Locate the cell with the specified text and output its [X, Y] center coordinate. 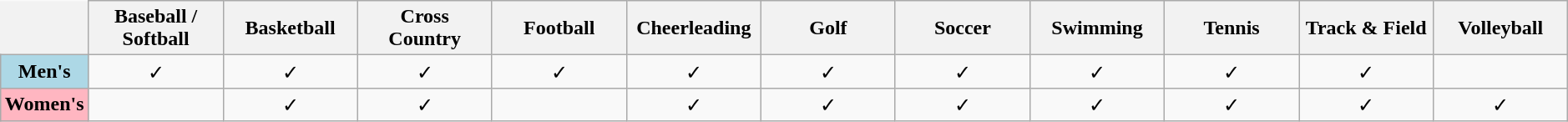
Soccer [962, 28]
Volleyball [1501, 28]
Football [559, 28]
Cross Country [424, 28]
Women's [44, 104]
Tennis [1232, 28]
Cheerleading [693, 28]
Golf [828, 28]
Basketball [291, 28]
Swimming [1097, 28]
Men's [44, 72]
Baseball / Softball [155, 28]
Track & Field [1366, 28]
